Return the (X, Y) coordinate for the center point of the cell that contains the specified text.  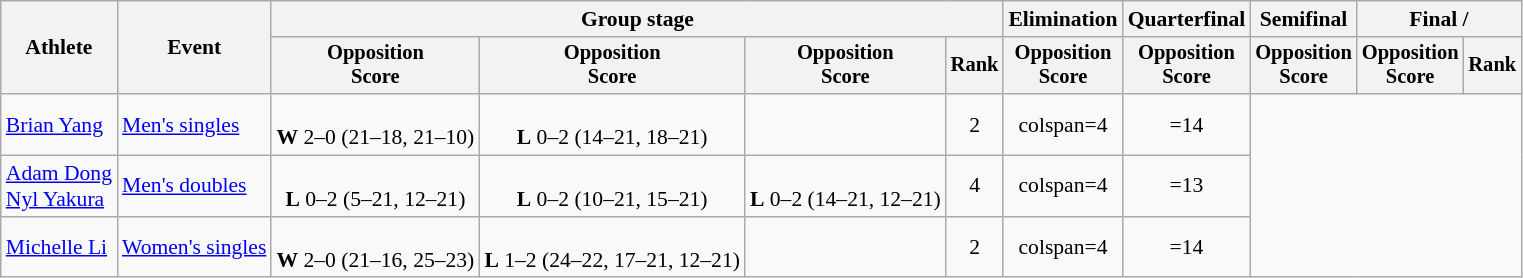
Men's doubles (194, 186)
W 2–0 (21–18, 21–10) (375, 124)
Brian Yang (59, 124)
Elimination (1062, 19)
Adam DongNyl Yakura (59, 186)
=13 (1187, 186)
L 1–2 (24–22, 17–21, 12–21) (612, 248)
L 0–2 (10–21, 15–21) (612, 186)
Group stage (637, 19)
W 2–0 (21–16, 25–23) (375, 248)
4 (975, 186)
L 0–2 (14–21, 18–21) (612, 124)
Men's singles (194, 124)
Semifinal (1304, 19)
Final / (1439, 19)
Event (194, 48)
Michelle Li (59, 248)
Women's singles (194, 248)
L 0–2 (5–21, 12–21) (375, 186)
Quarterfinal (1187, 19)
L 0–2 (14–21, 12–21) (846, 186)
Athlete (59, 48)
